Find where the given text appears and provide that cell's center as (X, Y) coordinate. 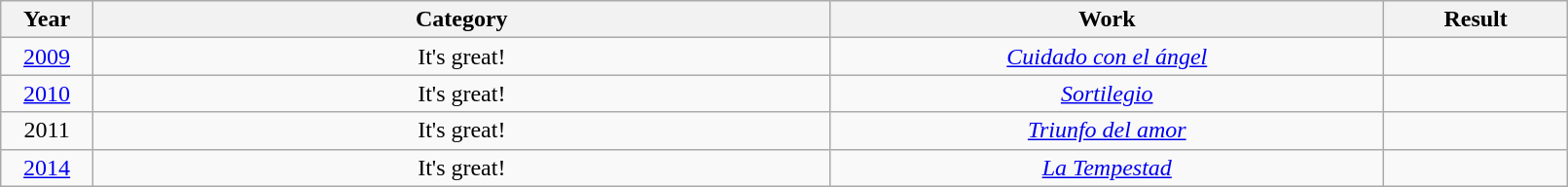
2014 (47, 168)
Cuidado con el ángel (1107, 56)
Sortilegio (1107, 93)
Result (1476, 19)
2011 (47, 131)
2010 (47, 93)
Category (461, 19)
La Tempestad (1107, 168)
Year (47, 19)
2009 (47, 56)
Triunfo del amor (1107, 131)
Work (1107, 19)
